Determine the [x, y] coordinate at the center of the cell enclosing the given text.  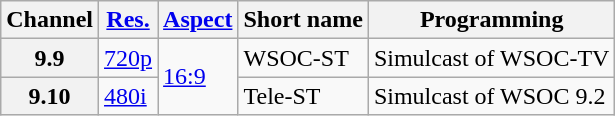
Programming [492, 20]
480i [128, 96]
16:9 [198, 77]
WSOC-ST [303, 58]
9.9 [50, 58]
720p [128, 58]
Channel [50, 20]
Simulcast of WSOC-TV [492, 58]
Aspect [198, 20]
Res. [128, 20]
Short name [303, 20]
9.10 [50, 96]
Simulcast of WSOC 9.2 [492, 96]
Tele-ST [303, 96]
